Scan for the cell matching the given text and deliver its [x, y] coordinate at center. 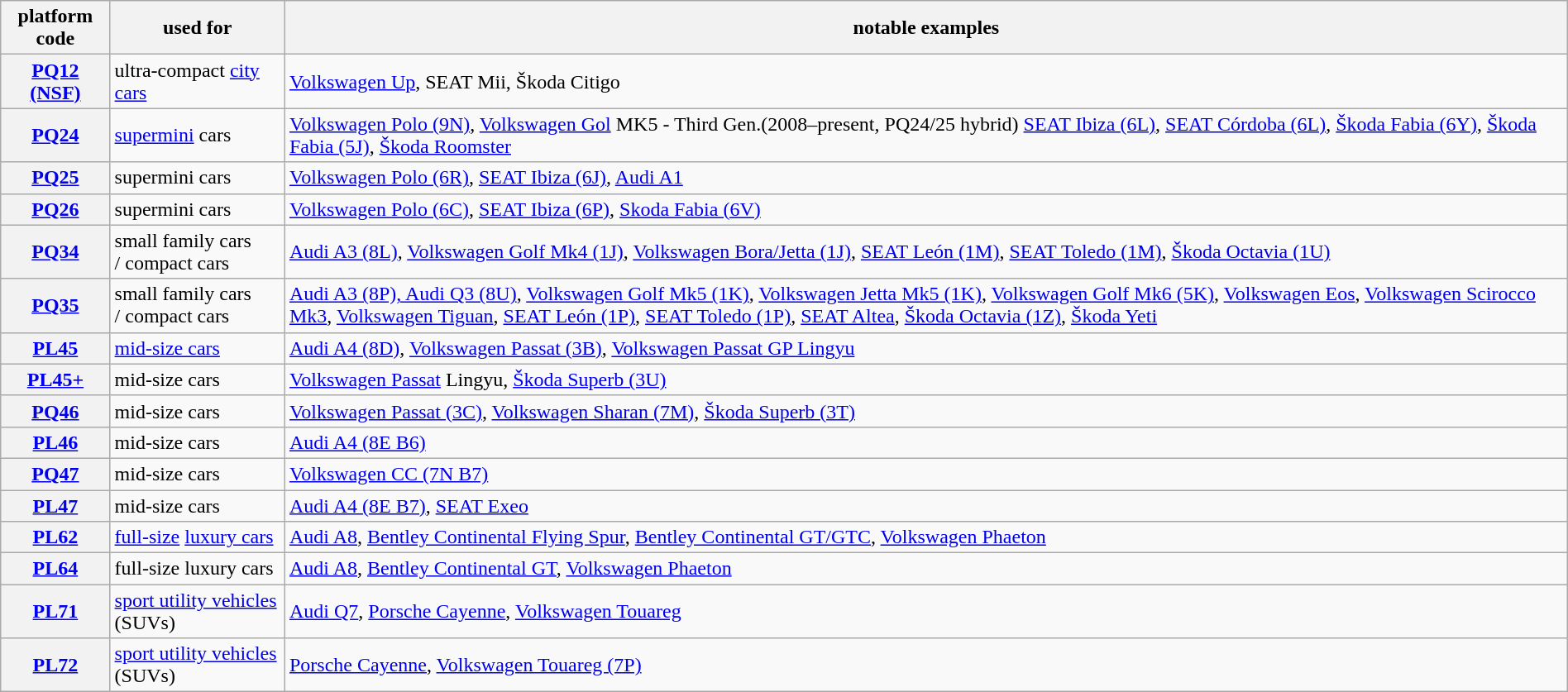
PL71 [55, 612]
Volkswagen Up, SEAT Mii, Škoda Citigo [926, 81]
Audi A4 (8E B6) [926, 442]
Audi A8, Bentley Continental Flying Spur, Bentley Continental GT/GTC, Volkswagen Phaeton [926, 537]
PQ46 [55, 411]
Volkswagen Polo (6C), SEAT Ibiza (6P), Skoda Fabia (6V) [926, 209]
PL62 [55, 537]
PQ25 [55, 178]
PQ12 (NSF) [55, 81]
notable examples [926, 28]
used for [197, 28]
PL72 [55, 665]
Volkswagen Passat Lingyu, Škoda Superb (3U) [926, 379]
platform code [55, 28]
PQ24 [55, 136]
PQ35 [55, 306]
Volkswagen CC (7N B7) [926, 474]
PL46 [55, 442]
Audi A8, Bentley Continental GT, Volkswagen Phaeton [926, 569]
Audi A4 (8D), Volkswagen Passat (3B), Volkswagen Passat GP Lingyu [926, 348]
ultra-compact city cars [197, 81]
Volkswagen Polo (6R), SEAT Ibiza (6J), Audi A1 [926, 178]
PL45 [55, 348]
PQ34 [55, 251]
PQ47 [55, 474]
Audi A4 (8E B7), SEAT Exeo [926, 505]
Audi Q7, Porsche Cayenne, Volkswagen Touareg [926, 612]
PL64 [55, 569]
PQ26 [55, 209]
Volkswagen Passat (3C), Volkswagen Sharan (7M), Škoda Superb (3T) [926, 411]
Audi A3 (8L), Volkswagen Golf Mk4 (1J), Volkswagen Bora/Jetta (1J), SEAT León (1M), SEAT Toledo (1M), Škoda Octavia (1U) [926, 251]
PL45+ [55, 379]
Porsche Cayenne, Volkswagen Touareg (7P) [926, 665]
PL47 [55, 505]
